Identify which cell holds the provided text, then report its (X, Y) central coordinate. 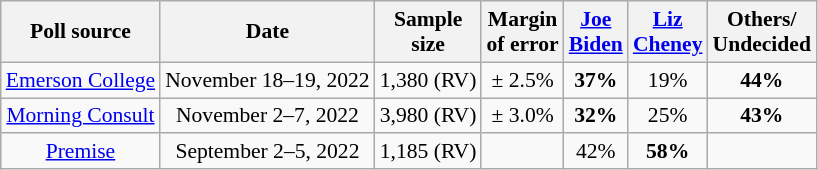
42% (596, 152)
43% (762, 116)
Emerson College (80, 80)
Premise (80, 152)
November 2–7, 2022 (268, 116)
32% (596, 116)
Poll source (80, 32)
1,380 (RV) (428, 80)
Date (268, 32)
± 2.5% (522, 80)
37% (596, 80)
November 18–19, 2022 (268, 80)
58% (668, 152)
Marginof error (522, 32)
Morning Consult (80, 116)
JoeBiden (596, 32)
19% (668, 80)
± 3.0% (522, 116)
LizCheney (668, 32)
Others/Undecided (762, 32)
3,980 (RV) (428, 116)
September 2–5, 2022 (268, 152)
Samplesize (428, 32)
1,185 (RV) (428, 152)
25% (668, 116)
44% (762, 80)
